Search for the cell housing the specified text and yield its [X, Y] center coordinate. 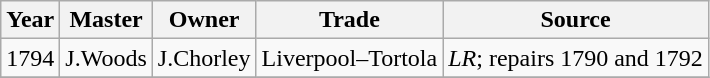
Trade [350, 20]
1794 [30, 58]
J.Chorley [204, 58]
Source [576, 20]
Liverpool–Tortola [350, 58]
Year [30, 20]
J.Woods [106, 58]
LR; repairs 1790 and 1792 [576, 58]
Master [106, 20]
Owner [204, 20]
